Locate the cell with the specified text and output its [X, Y] center coordinate. 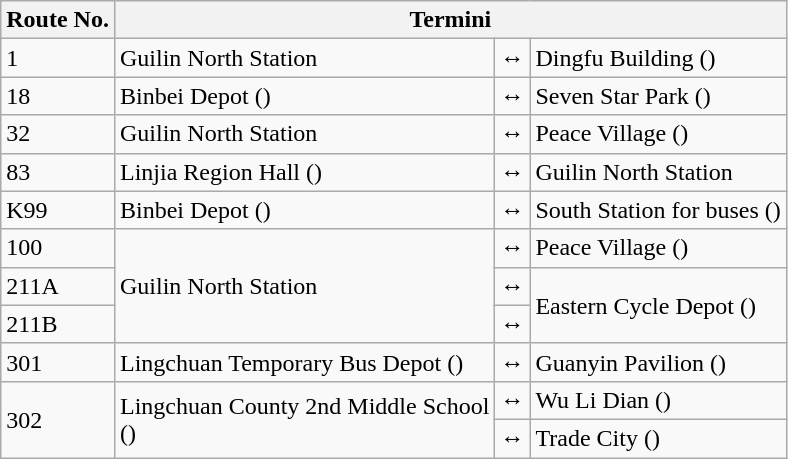
Lingchuan County 2nd Middle School() [304, 419]
South Station for buses () [658, 210]
Eastern Cycle Depot () [658, 305]
Route No. [58, 20]
Wu Li Dian () [658, 400]
Seven Star Park () [658, 96]
211B [58, 324]
K99 [58, 210]
211A [58, 286]
Guanyin Pavilion () [658, 362]
100 [58, 248]
302 [58, 419]
Trade City () [658, 438]
Linjia Region Hall () [304, 172]
Dingfu Building () [658, 58]
32 [58, 134]
83 [58, 172]
301 [58, 362]
Lingchuan Temporary Bus Depot () [304, 362]
Termini [450, 20]
18 [58, 96]
1 [58, 58]
